Find where the given text appears and provide that cell's center as (x, y) coordinate. 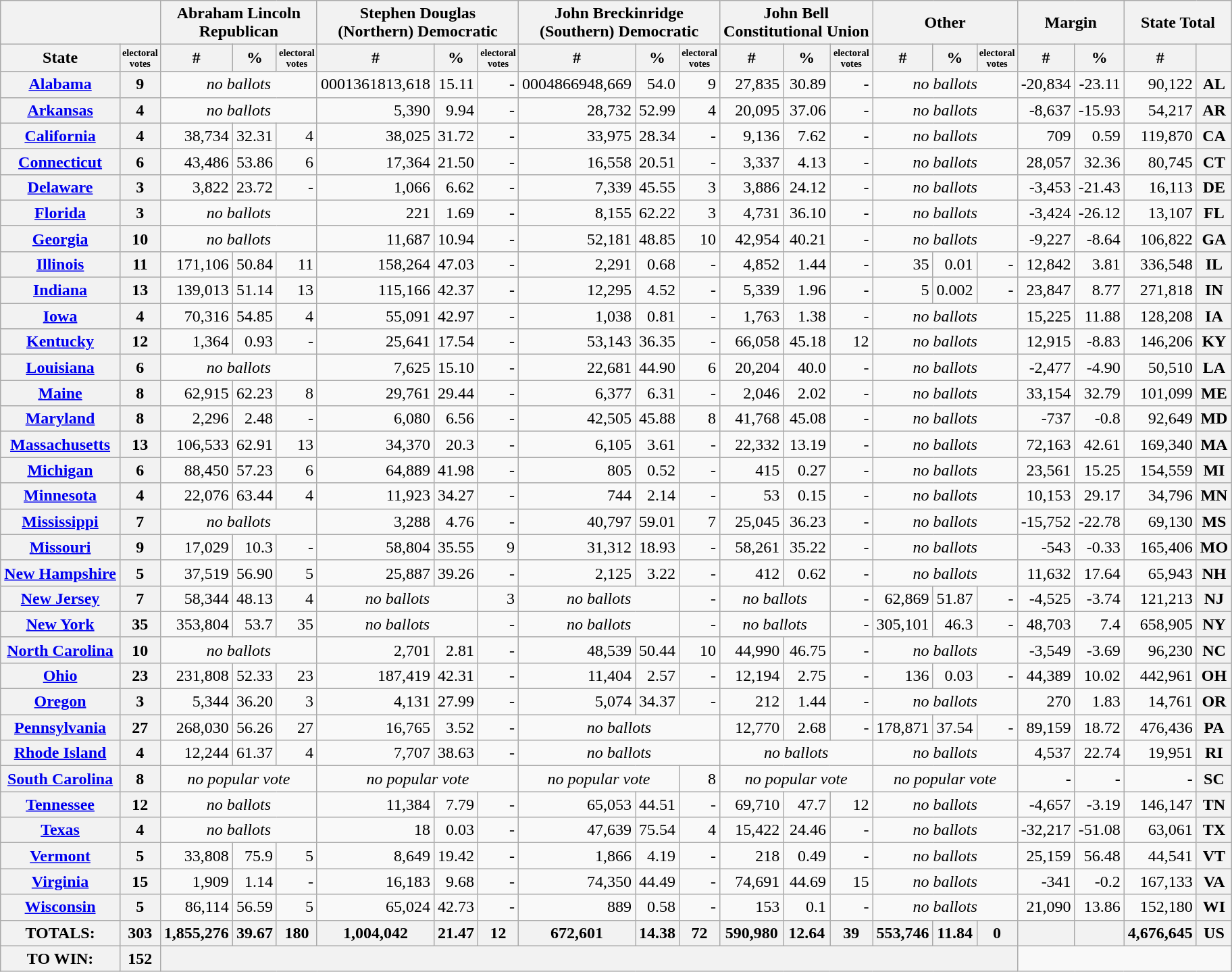
1.96 (806, 290)
16,765 (376, 727)
-9,227 (1046, 238)
37.54 (955, 727)
Mississippi (61, 521)
88,450 (196, 470)
51.87 (955, 598)
5,390 (376, 110)
8,155 (577, 213)
TOTALS: (61, 933)
MS (1214, 521)
MD (1214, 419)
553,746 (902, 933)
56.59 (254, 907)
45.18 (806, 342)
34.27 (455, 496)
-15,752 (1046, 521)
IL (1214, 264)
42,505 (577, 419)
-3.74 (1100, 598)
7,339 (577, 187)
56.90 (254, 573)
2.57 (658, 675)
38,734 (196, 136)
OH (1214, 675)
41,768 (752, 419)
17,364 (376, 161)
1,038 (577, 316)
11,687 (376, 238)
39.26 (455, 573)
1.14 (254, 881)
58,261 (752, 547)
47.03 (455, 264)
10.3 (254, 547)
California (61, 136)
64,889 (376, 470)
21.50 (455, 161)
42.97 (455, 316)
19,951 (1160, 753)
75.54 (658, 830)
136 (902, 675)
12,295 (577, 290)
16,113 (1160, 187)
Indiana (61, 290)
42.61 (1100, 444)
-3.69 (1100, 650)
-0.33 (1100, 547)
21.47 (455, 933)
TN (1214, 804)
NJ (1214, 598)
0001361813,618 (376, 84)
0004866948,669 (577, 84)
Vermont (61, 856)
42.31 (455, 675)
IA (1214, 316)
US (1214, 933)
0.52 (658, 470)
50.84 (254, 264)
53,143 (577, 342)
90,122 (1160, 84)
2.48 (254, 419)
55,091 (376, 316)
62,869 (902, 598)
Virginia (61, 881)
Pennsylvania (61, 727)
4,731 (752, 213)
72 (700, 933)
146,147 (1160, 804)
Texas (61, 830)
65,053 (577, 804)
DE (1214, 187)
65,024 (376, 907)
48.85 (658, 238)
32.36 (1100, 161)
0.27 (806, 470)
476,436 (1160, 727)
3.61 (658, 444)
32.31 (254, 136)
24.12 (806, 187)
35.55 (455, 547)
Rhode Island (61, 753)
672,601 (577, 933)
-8.64 (1100, 238)
9.68 (455, 881)
171,106 (196, 264)
590,980 (752, 933)
4.52 (658, 290)
4,537 (1046, 753)
889 (577, 907)
6,080 (376, 419)
22,076 (196, 496)
106,822 (1160, 238)
48.13 (254, 598)
40.0 (806, 367)
69,710 (752, 804)
25,887 (376, 573)
74,691 (752, 881)
744 (577, 496)
25,159 (1046, 856)
92,649 (1160, 419)
Margin (1071, 23)
36.10 (806, 213)
12,842 (1046, 264)
ME (1214, 393)
MO (1214, 547)
54.85 (254, 316)
VT (1214, 856)
North Carolina (61, 650)
74,350 (577, 881)
Iowa (61, 316)
1.38 (806, 316)
27,835 (752, 84)
65,943 (1160, 573)
-3,424 (1046, 213)
40.21 (806, 238)
0.59 (1100, 136)
State Total (1178, 23)
Florida (61, 213)
18 (376, 830)
MN (1214, 496)
51.14 (254, 290)
GA (1214, 238)
7.4 (1100, 624)
-4,525 (1046, 598)
62,915 (196, 393)
152,180 (1160, 907)
SC (1214, 779)
33,975 (577, 136)
15,422 (752, 830)
47.7 (806, 804)
14.38 (658, 933)
Abraham LincolnRepublican (238, 23)
-4,657 (1046, 804)
29.17 (1100, 496)
442,961 (1160, 675)
9.94 (455, 110)
TX (1214, 830)
62.91 (254, 444)
5,339 (752, 290)
Delaware (61, 187)
154,559 (1160, 470)
46.75 (806, 650)
-737 (1046, 419)
44,389 (1046, 675)
180 (297, 933)
0.81 (658, 316)
187,419 (376, 675)
State (61, 58)
PA (1214, 727)
20.3 (455, 444)
25,045 (752, 521)
John Breckinridge(Southern) Democratic (619, 23)
36.20 (254, 702)
1,364 (196, 342)
43,486 (196, 161)
31,312 (577, 547)
0.49 (806, 856)
Michigan (61, 470)
10.94 (455, 238)
28,732 (577, 110)
KY (1214, 342)
54,217 (1160, 110)
24.46 (806, 830)
CT (1214, 161)
11,923 (376, 496)
0.58 (658, 907)
Alabama (61, 84)
MI (1214, 470)
4,131 (376, 702)
36.23 (806, 521)
178,871 (902, 727)
17,029 (196, 547)
13.86 (1100, 907)
303 (140, 933)
52.99 (658, 110)
20.51 (658, 161)
Oregon (61, 702)
28.34 (658, 136)
9,136 (752, 136)
15.25 (1100, 470)
18.72 (1100, 727)
Stephen Douglas(Northern) Democratic (417, 23)
Ohio (61, 675)
45.55 (658, 187)
Minnesota (61, 496)
56.26 (254, 727)
2,125 (577, 573)
NY (1214, 624)
0.93 (254, 342)
709 (1046, 136)
57.23 (254, 470)
56.48 (1100, 856)
29,761 (376, 393)
63.44 (254, 496)
48,703 (1046, 624)
3.81 (1100, 264)
44,990 (752, 650)
4.76 (455, 521)
14,761 (1160, 702)
158,264 (376, 264)
2.14 (658, 496)
50.44 (658, 650)
38,025 (376, 136)
17.64 (1100, 573)
11.88 (1100, 316)
-23.11 (1100, 84)
25,641 (376, 342)
6.31 (658, 393)
3.22 (658, 573)
11,384 (376, 804)
53.7 (254, 624)
305,101 (902, 624)
30.89 (806, 84)
-3,549 (1046, 650)
52.33 (254, 675)
153 (752, 907)
70,316 (196, 316)
0.62 (806, 573)
4.13 (806, 161)
50,510 (1160, 367)
106,533 (196, 444)
415 (752, 470)
48,539 (577, 650)
119,870 (1160, 136)
Kentucky (61, 342)
VA (1214, 881)
44.51 (658, 804)
1,909 (196, 881)
15.10 (455, 367)
29.44 (455, 393)
44,541 (1160, 856)
2,291 (577, 264)
New York (61, 624)
10,153 (1046, 496)
Connecticut (61, 161)
33,154 (1046, 393)
165,406 (1160, 547)
23,561 (1046, 470)
115,166 (376, 290)
John BellConstitutional Union (796, 23)
South Carolina (61, 779)
0.01 (955, 264)
41.98 (455, 470)
-3.19 (1100, 804)
OR (1214, 702)
WI (1214, 907)
69,130 (1160, 521)
231,808 (196, 675)
39 (851, 933)
0.15 (806, 496)
1.69 (455, 213)
72,163 (1046, 444)
3,288 (376, 521)
80,745 (1160, 161)
8.77 (1100, 290)
32.79 (1100, 393)
212 (752, 702)
-26.12 (1100, 213)
336,548 (1160, 264)
63,061 (1160, 830)
27.99 (455, 702)
4.19 (658, 856)
7.79 (455, 804)
146,206 (1160, 342)
270 (1046, 702)
-8.83 (1100, 342)
19.42 (455, 856)
271,818 (1160, 290)
-20,834 (1046, 84)
4,852 (752, 264)
42.37 (455, 290)
2.81 (455, 650)
1,855,276 (196, 933)
44.90 (658, 367)
12,915 (1046, 342)
3,337 (752, 161)
221 (376, 213)
66,058 (752, 342)
805 (577, 470)
139,013 (196, 290)
12,244 (196, 753)
13.19 (806, 444)
47,639 (577, 830)
21,090 (1046, 907)
2,701 (376, 650)
New Jersey (61, 598)
RI (1214, 753)
22,681 (577, 367)
2,296 (196, 419)
15,225 (1046, 316)
1,066 (376, 187)
-341 (1046, 881)
128,208 (1160, 316)
Wisconsin (61, 907)
AL (1214, 84)
658,905 (1160, 624)
Louisiana (61, 367)
20,095 (752, 110)
44.49 (658, 881)
59.01 (658, 521)
42.73 (455, 907)
23,847 (1046, 290)
28,057 (1046, 161)
Missouri (61, 547)
11.84 (955, 933)
96,230 (1160, 650)
35.22 (806, 547)
45.88 (658, 419)
121,213 (1160, 598)
12,194 (752, 675)
34,796 (1160, 496)
0.1 (806, 907)
0.68 (658, 264)
-51.08 (1100, 830)
169,340 (1160, 444)
LA (1214, 367)
4,676,645 (1160, 933)
37.06 (806, 110)
New Hampshire (61, 573)
268,030 (196, 727)
33,808 (196, 856)
52,181 (577, 238)
44.69 (806, 881)
75.9 (254, 856)
58,804 (376, 547)
353,804 (196, 624)
-15.93 (1100, 110)
40,797 (577, 521)
62.23 (254, 393)
53 (752, 496)
22,332 (752, 444)
22.74 (1100, 753)
101,099 (1160, 393)
152 (140, 958)
CA (1214, 136)
42,954 (752, 238)
2.02 (806, 393)
Illinois (61, 264)
Georgia (61, 238)
34,370 (376, 444)
-3,453 (1046, 187)
Other (945, 23)
2,046 (752, 393)
12,770 (752, 727)
31.72 (455, 136)
46.3 (955, 624)
218 (752, 856)
-8,637 (1046, 110)
23.72 (254, 187)
39.67 (254, 933)
NH (1214, 573)
-21.43 (1100, 187)
16,183 (376, 881)
16,558 (577, 161)
1,866 (577, 856)
12.64 (806, 933)
3,886 (752, 187)
1,004,042 (376, 933)
Arkansas (61, 110)
Maine (61, 393)
58,344 (196, 598)
TO WIN: (61, 958)
54.0 (658, 84)
11,404 (577, 675)
15.11 (455, 84)
FL (1214, 213)
7.62 (806, 136)
2.75 (806, 675)
38.63 (455, 753)
-22.78 (1100, 521)
412 (752, 573)
6,105 (577, 444)
6.56 (455, 419)
-32,217 (1046, 830)
167,133 (1160, 881)
5,074 (577, 702)
Massachusetts (61, 444)
MA (1214, 444)
AR (1214, 110)
20,204 (752, 367)
7,707 (376, 753)
89,159 (1046, 727)
NC (1214, 650)
3,822 (196, 187)
-543 (1046, 547)
-0.2 (1100, 881)
37,519 (196, 573)
1,763 (752, 316)
-0.8 (1100, 419)
62.22 (658, 213)
3.52 (455, 727)
8,649 (376, 856)
0 (997, 933)
-4.90 (1100, 367)
18.93 (658, 547)
34.37 (658, 702)
1.83 (1100, 702)
6.62 (455, 187)
6,377 (577, 393)
10.02 (1100, 675)
0.002 (955, 290)
IN (1214, 290)
2.68 (806, 727)
7,625 (376, 367)
45.08 (806, 419)
5,344 (196, 702)
11,632 (1046, 573)
61.37 (254, 753)
Maryland (61, 419)
13,107 (1160, 213)
-2,477 (1046, 367)
86,114 (196, 907)
53.86 (254, 161)
17.54 (455, 342)
36.35 (658, 342)
Tennessee (61, 804)
